Identify which cell holds the provided text, then report its (x, y) central coordinate. 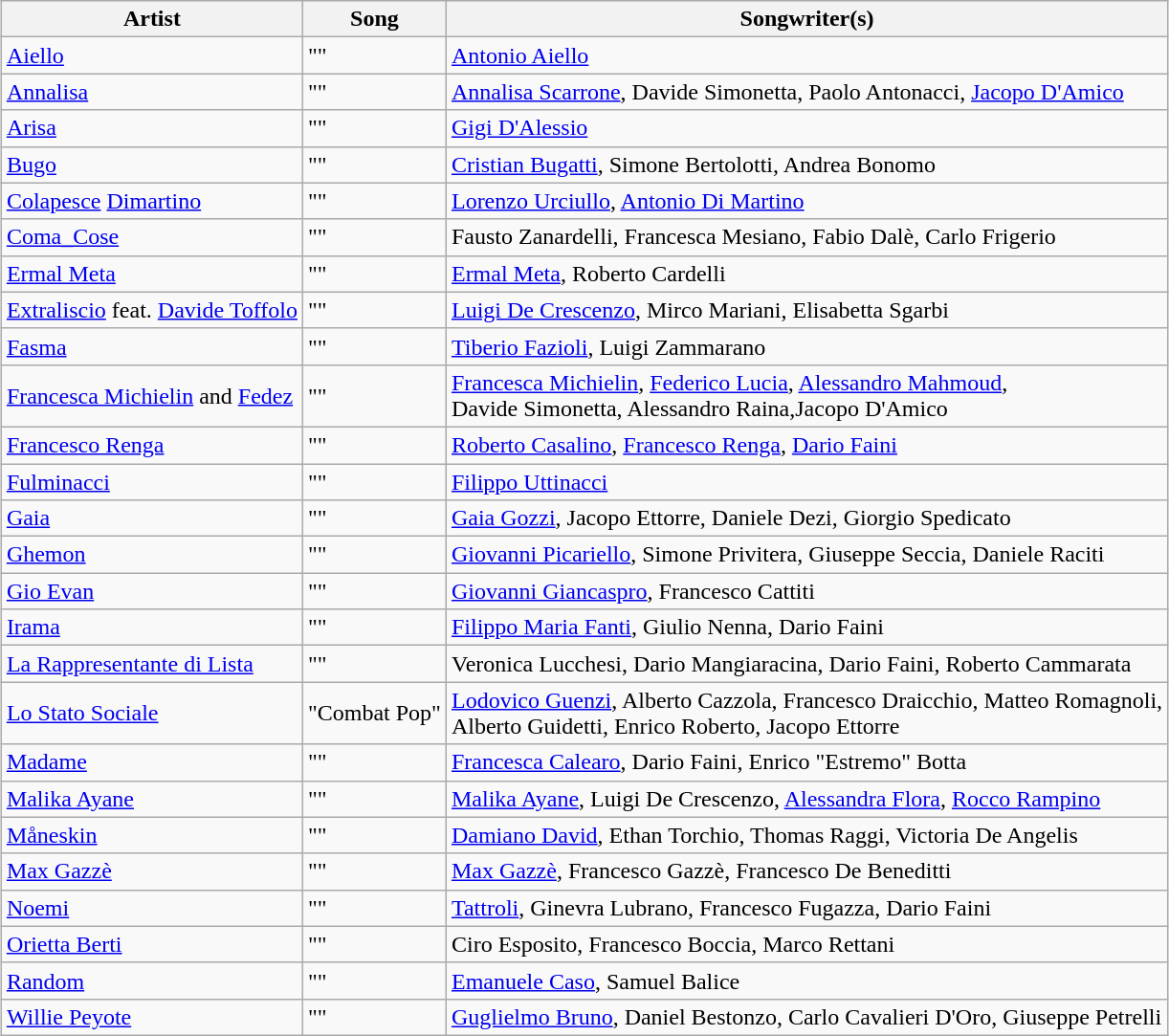
Francesca Michielin and Fedez (151, 396)
Tattroli, Ginevra Lubrano, Francesco Fugazza, Dario Faini (806, 908)
Cristian Bugatti, Simone Bertolotti, Andrea Bonomo (806, 165)
Song (374, 19)
Ghemon (151, 555)
Luigi De Crescenzo, Mirco Mariani, Elisabetta Sgarbi (806, 310)
Guglielmo Bruno, Daniel Bestonzo, Carlo Cavalieri D'Oro, Giuseppe Petrelli (806, 1017)
Filippo Uttinacci (806, 481)
Arisa (151, 128)
Max Gazzè (151, 871)
Francesco Renga (151, 445)
Fulminacci (151, 481)
Irama (151, 628)
Madame (151, 762)
Artist (151, 19)
Malika Ayane (151, 799)
Måneskin (151, 835)
Gigi D'Alessio (806, 128)
Giovanni Giancaspro, Francesco Cattiti (806, 591)
Extraliscio feat. Davide Toffolo (151, 310)
Malika Ayane, Luigi De Crescenzo, Alessandra Flora, Rocco Rampino (806, 799)
Antonio Aiello (806, 55)
Orietta Berti (151, 944)
Bugo (151, 165)
Ciro Esposito, Francesco Boccia, Marco Rettani (806, 944)
Roberto Casalino, Francesco Renga, Dario Faini (806, 445)
Tiberio Fazioli, Luigi Zammarano (806, 346)
Giovanni Picariello, Simone Privitera, Giuseppe Seccia, Daniele Raciti (806, 555)
Damiano David, Ethan Torchio, Thomas Raggi, Victoria De Angelis (806, 835)
Filippo Maria Fanti, Giulio Nenna, Dario Faini (806, 628)
Annalisa Scarrone, Davide Simonetta, Paolo Antonacci, Jacopo D'Amico (806, 92)
Max Gazzè, Francesco Gazzè, Francesco De Beneditti (806, 871)
Lorenzo Urciullo, Antonio Di Martino (806, 201)
Annalisa (151, 92)
Noemi (151, 908)
Veronica Lucchesi, Dario Mangiaracina, Dario Faini, Roberto Cammarata (806, 664)
Fasma (151, 346)
Ermal Meta (151, 274)
Gaia (151, 518)
Francesca Michielin, Federico Lucia, Alessandro Mahmoud,Davide Simonetta, Alessandro Raina,Jacopo D'Amico (806, 396)
Fausto Zanardelli, Francesca Mesiano, Fabio Dalè, Carlo Frigerio (806, 237)
Coma_Cose (151, 237)
Lo Stato Sociale (151, 714)
Ermal Meta, Roberto Cardelli (806, 274)
Aiello (151, 55)
Willie Peyote (151, 1017)
Emanuele Caso, Samuel Balice (806, 981)
Francesca Calearo, Dario Faini, Enrico "Estremo" Botta (806, 762)
Gaia Gozzi, Jacopo Ettorre, Daniele Dezi, Giorgio Spedicato (806, 518)
La Rappresentante di Lista (151, 664)
Lodovico Guenzi, Alberto Cazzola, Francesco Draicchio, Matteo Romagnoli,Alberto Guidetti, Enrico Roberto, Jacopo Ettorre (806, 714)
Songwriter(s) (806, 19)
Colapesce Dimartino (151, 201)
Random (151, 981)
"Combat Pop" (374, 714)
Gio Evan (151, 591)
